For the text-containing cell, return its midpoint in [X, Y] coordinate format. 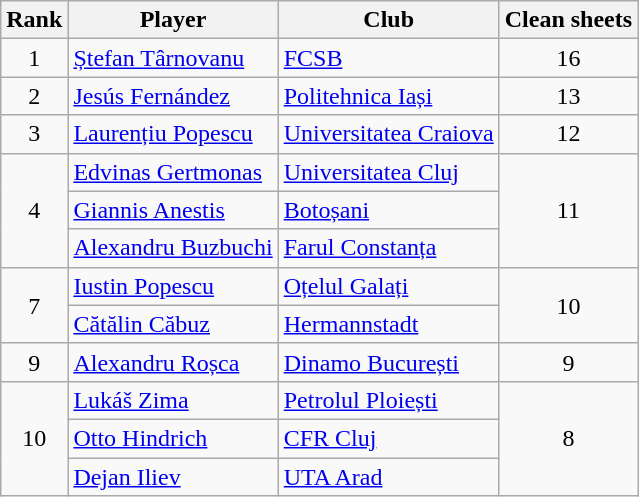
Ștefan Târnovanu [173, 58]
8 [568, 438]
CFR Cluj [388, 438]
11 [568, 210]
Rank [34, 20]
Club [388, 20]
Hermannstadt [388, 324]
Alexandru Roșca [173, 362]
Laurențiu Popescu [173, 134]
Dejan Iliev [173, 477]
Player [173, 20]
Farul Constanța [388, 248]
FCSB [388, 58]
Dinamo București [388, 362]
Giannis Anestis [173, 210]
Alexandru Buzbuchi [173, 248]
12 [568, 134]
7 [34, 305]
Lukáš Zima [173, 400]
Petrolul Ploiești [388, 400]
Iustin Popescu [173, 286]
UTA Arad [388, 477]
Edvinas Gertmonas [173, 172]
Cătălin Căbuz [173, 324]
Botoșani [388, 210]
Jesús Fernández [173, 96]
3 [34, 134]
1 [34, 58]
Politehnica Iași [388, 96]
Oțelul Galați [388, 286]
2 [34, 96]
16 [568, 58]
Clean sheets [568, 20]
Otto Hindrich [173, 438]
Universitatea Cluj [388, 172]
13 [568, 96]
4 [34, 210]
Universitatea Craiova [388, 134]
